Identify which cell holds the provided text, then report its [x, y] central coordinate. 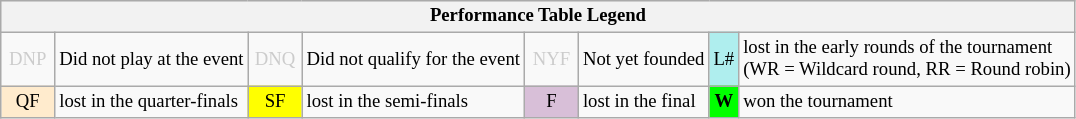
QF [28, 102]
Not yet founded [643, 60]
SF [275, 102]
W [724, 102]
lost in the early rounds of the tournament(WR = Wildcard round, RR = Round robin) [907, 60]
lost in the final [643, 102]
Performance Table Legend [538, 16]
lost in the quarter-finals [152, 102]
Did not qualify for the event [413, 60]
NYF [551, 60]
lost in the semi-finals [413, 102]
Did not play at the event [152, 60]
L# [724, 60]
DNP [28, 60]
F [551, 102]
DNQ [275, 60]
won the tournament [907, 102]
